Determine the (x, y) coordinate at the center of the cell enclosing the given text.  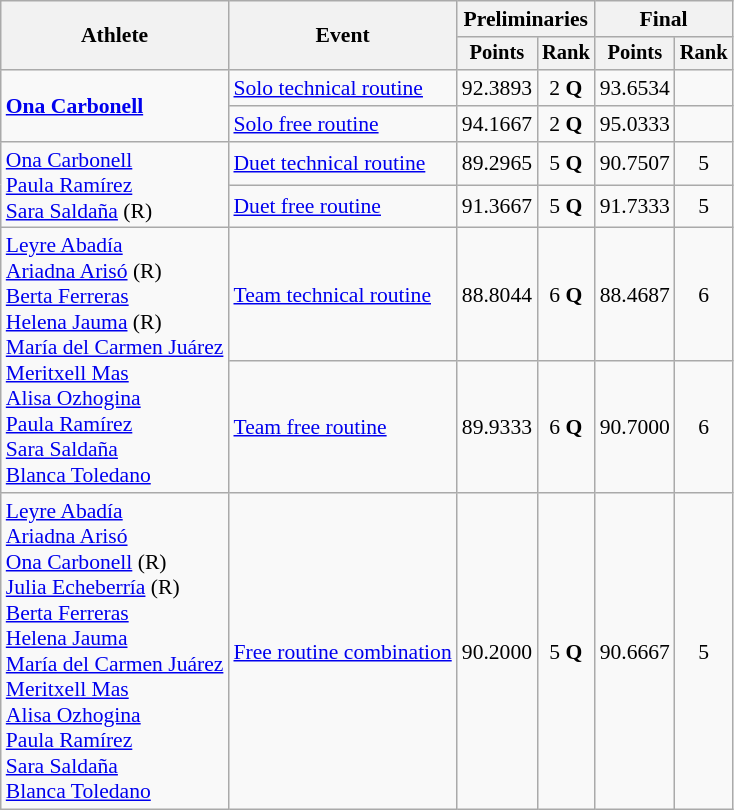
Event (342, 36)
90.2000 (497, 651)
Ona Carbonell (115, 106)
90.6667 (635, 651)
Team technical routine (342, 294)
Solo free routine (342, 124)
93.6534 (635, 88)
95.0333 (635, 124)
Ona CarbonellPaula RamírezSara Saldaña (R) (115, 186)
Preliminaries (526, 19)
90.7000 (635, 428)
92.3893 (497, 88)
88.4687 (635, 294)
94.1667 (497, 124)
Team free routine (342, 428)
Final (664, 19)
Free routine combination (342, 651)
89.9333 (497, 428)
Duet free routine (342, 206)
Leyre AbadíaAriadna Arisó (R)Berta FerrerasHelena Jauma (R)María del Carmen JuárezMeritxell MasAlisa OzhoginaPaula RamírezSara SaldañaBlanca Toledano (115, 360)
Athlete (115, 36)
90.7507 (635, 164)
Duet technical routine (342, 164)
88.8044 (497, 294)
91.7333 (635, 206)
89.2965 (497, 164)
Solo technical routine (342, 88)
91.3667 (497, 206)
